Find where the given text appears and provide that cell's center as [x, y] coordinate. 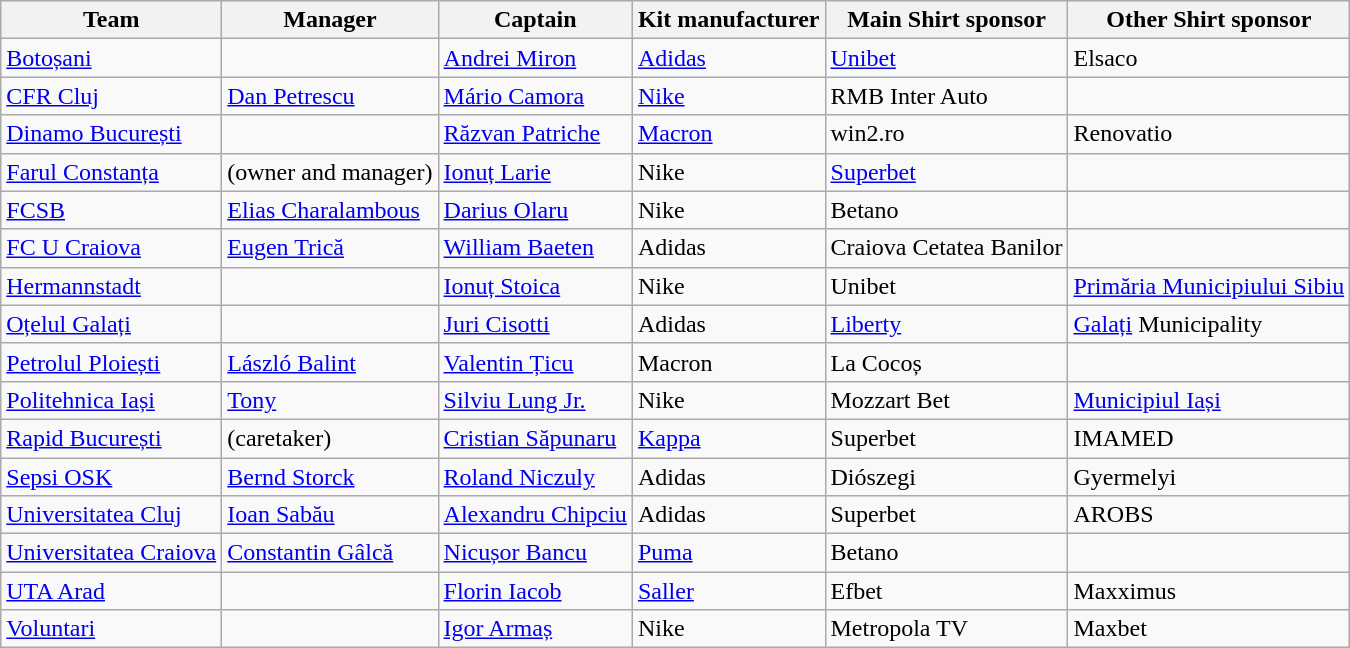
László Balint [330, 362]
Dinamo București [112, 134]
Efbet [946, 591]
Tony [330, 400]
Universitatea Craiova [112, 553]
Andrei Miron [535, 58]
Eugen Trică [330, 248]
Main Shirt sponsor [946, 20]
Florin Iacob [535, 591]
Dan Petrescu [330, 96]
FCSB [112, 210]
Municipiul Iași [1209, 400]
Rapid București [112, 438]
Saller [728, 591]
Diószegi [946, 477]
RMB Inter Auto [946, 96]
Elsaco [1209, 58]
Voluntari [112, 629]
Team [112, 20]
Juri Cisotti [535, 324]
Kappa [728, 438]
Bernd Storck [330, 477]
Oțelul Galați [112, 324]
Maxximus [1209, 591]
Puma [728, 553]
Roland Niczuly [535, 477]
Universitatea Cluj [112, 515]
(caretaker) [330, 438]
William Baeten [535, 248]
La Cocoș [946, 362]
Elias Charalambous [330, 210]
Mozzart Bet [946, 400]
win2.ro [946, 134]
IMAMED [1209, 438]
Metropola TV [946, 629]
Sepsi OSK [112, 477]
Alexandru Chipciu [535, 515]
Botoșani [112, 58]
Maxbet [1209, 629]
Nicușor Bancu [535, 553]
Mário Camora [535, 96]
Ionuț Larie [535, 172]
Petrolul Ploiești [112, 362]
Valentin Țicu [535, 362]
Constantin Gâlcă [330, 553]
Primăria Municipiului Sibiu [1209, 286]
Renovatio [1209, 134]
Cristian Săpunaru [535, 438]
Other Shirt sponsor [1209, 20]
Liberty [946, 324]
Darius Olaru [535, 210]
Ionuț Stoica [535, 286]
CFR Cluj [112, 96]
Farul Constanța [112, 172]
Silviu Lung Jr. [535, 400]
Răzvan Patriche [535, 134]
AROBS [1209, 515]
Captain [535, 20]
Craiova Cetatea Banilor [946, 248]
Igor Armaș [535, 629]
Hermannstadt [112, 286]
Kit manufacturer [728, 20]
Manager [330, 20]
Politehnica Iași [112, 400]
(owner and manager) [330, 172]
Gyermelyi [1209, 477]
Ioan Sabău [330, 515]
FC U Craiova [112, 248]
Galați Municipality [1209, 324]
UTA Arad [112, 591]
